Identify which cell holds the provided text, then report its [x, y] central coordinate. 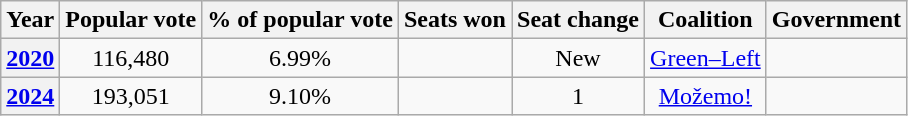
Seats won [454, 20]
9.10% [300, 96]
193,051 [131, 96]
Coalition [706, 20]
Možemo! [706, 96]
Popular vote [131, 20]
New [578, 58]
Government [836, 20]
2024 [30, 96]
Year [30, 20]
1 [578, 96]
2020 [30, 58]
6.99% [300, 58]
116,480 [131, 58]
Green–Left [706, 58]
% of popular vote [300, 20]
Seat change [578, 20]
